Capture the cell that displays the provided text and extract its (x, y) central coordinate. 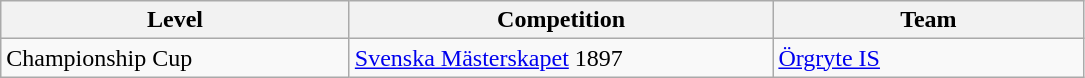
Competition (561, 20)
Level (176, 20)
Championship Cup (176, 58)
Örgryte IS (928, 58)
Team (928, 20)
Svenska Mästerskapet 1897 (561, 58)
